Return [x, y] of the center of cell containing provided text 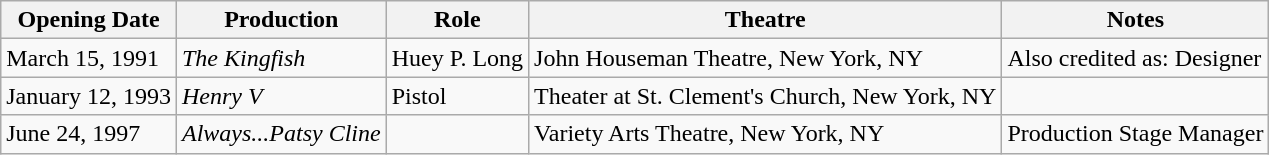
The Kingfish [281, 58]
Variety Arts Theatre, New York, NY [766, 134]
Always...Patsy Cline [281, 134]
Theatre [766, 20]
Henry V [281, 96]
Huey P. Long [457, 58]
Notes [1136, 20]
Opening Date [89, 20]
Pistol [457, 96]
Role [457, 20]
June 24, 1997 [89, 134]
Production Stage Manager [1136, 134]
John Houseman Theatre, New York, NY [766, 58]
Also credited as: Designer [1136, 58]
March 15, 1991 [89, 58]
Theater at St. Clement's Church, New York, NY [766, 96]
Production [281, 20]
January 12, 1993 [89, 96]
